Search for the cell housing the specified text and yield its [X, Y] center coordinate. 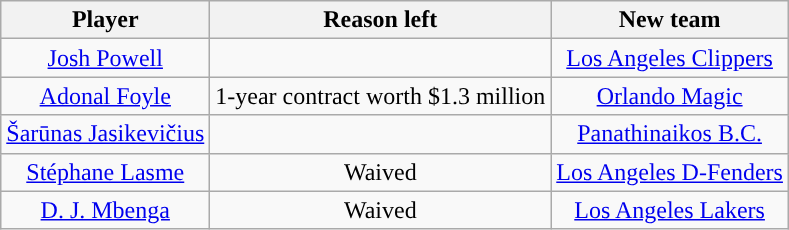
Player [106, 20]
New team [670, 20]
Los Angeles D-Fenders [670, 172]
Los Angeles Lakers [670, 210]
Stéphane Lasme [106, 172]
1-year contract worth $1.3 million [380, 96]
D. J. Mbenga [106, 210]
Josh Powell [106, 58]
Los Angeles Clippers [670, 58]
Reason left [380, 20]
Šarūnas Jasikevičius [106, 134]
Adonal Foyle [106, 96]
Panathinaikos B.C. [670, 134]
Orlando Magic [670, 96]
